For the text-containing cell, return its midpoint in (X, Y) coordinate format. 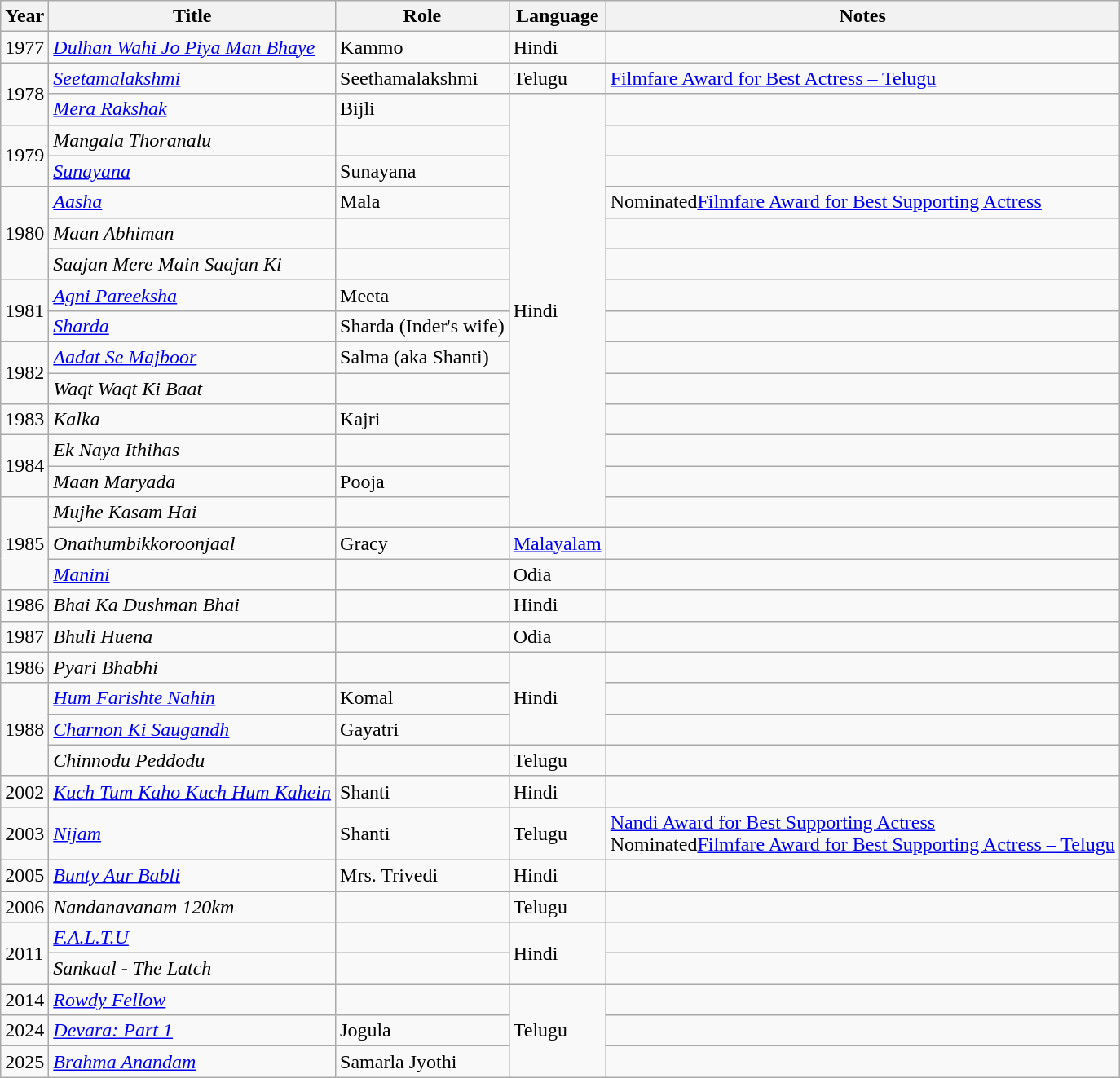
Sharda (192, 326)
Ek Naya Ithihas (192, 451)
Charnon Ki Saugandh (192, 729)
Bijli (422, 109)
Kammo (422, 47)
Mala (422, 202)
Manini (192, 574)
Aasha (192, 202)
1978 (24, 94)
Gayatri (422, 729)
Devara: Part 1 (192, 1031)
Notes (862, 16)
Year (24, 16)
Pooja (422, 482)
2002 (24, 791)
1983 (24, 420)
Nandi Award for Best Supporting ActressNominatedFilmfare Award for Best Supporting Actress – Telugu (862, 833)
Waqt Waqt Ki Baat (192, 389)
Komal (422, 698)
1988 (24, 729)
Saajan Mere Main Saajan Ki (192, 264)
Malayalam (558, 543)
Mujhe Kasam Hai (192, 513)
1985 (24, 543)
1987 (24, 636)
Salma (aka Shanti) (422, 357)
1982 (24, 372)
Bunty Aur Babli (192, 875)
Mera Rakshak (192, 109)
Mangala Thoranalu (192, 140)
2024 (24, 1031)
Aadat Se Majboor (192, 357)
2025 (24, 1062)
2011 (24, 953)
Kuch Tum Kaho Kuch Hum Kahein (192, 791)
Language (558, 16)
Title (192, 16)
Hum Farishte Nahin (192, 698)
Kalka (192, 420)
2003 (24, 833)
Sharda (Inder's wife) (422, 326)
Onathumbikkoroonjaal (192, 543)
Filmfare Award for Best Actress – Telugu (862, 78)
Nijam (192, 833)
Bhuli Huena (192, 636)
Dulhan Wahi Jo Piya Man Bhaye (192, 47)
Jogula (422, 1031)
Brahma Anandam (192, 1062)
Nandanavanam 120km (192, 907)
2014 (24, 1000)
1980 (24, 233)
Chinnodu Peddodu (192, 760)
1984 (24, 466)
Sankaal - The Latch (192, 969)
Gracy (422, 543)
Samarla Jyothi (422, 1062)
Seethamalakshmi (422, 78)
2006 (24, 907)
Agni Pareeksha (192, 295)
Maan Maryada (192, 482)
Meeta (422, 295)
NominatedFilmfare Award for Best Supporting Actress (862, 202)
2005 (24, 875)
Bhai Ka Dushman Bhai (192, 605)
Kajri (422, 420)
F.A.L.T.U (192, 938)
Maan Abhiman (192, 233)
Rowdy Fellow (192, 1000)
Role (422, 16)
Seetamalakshmi (192, 78)
Mrs. Trivedi (422, 875)
1977 (24, 47)
1979 (24, 156)
Pyari Bhabhi (192, 667)
1981 (24, 310)
